Detect which cell encompasses the target text, then output its [x, y] center coordinate. 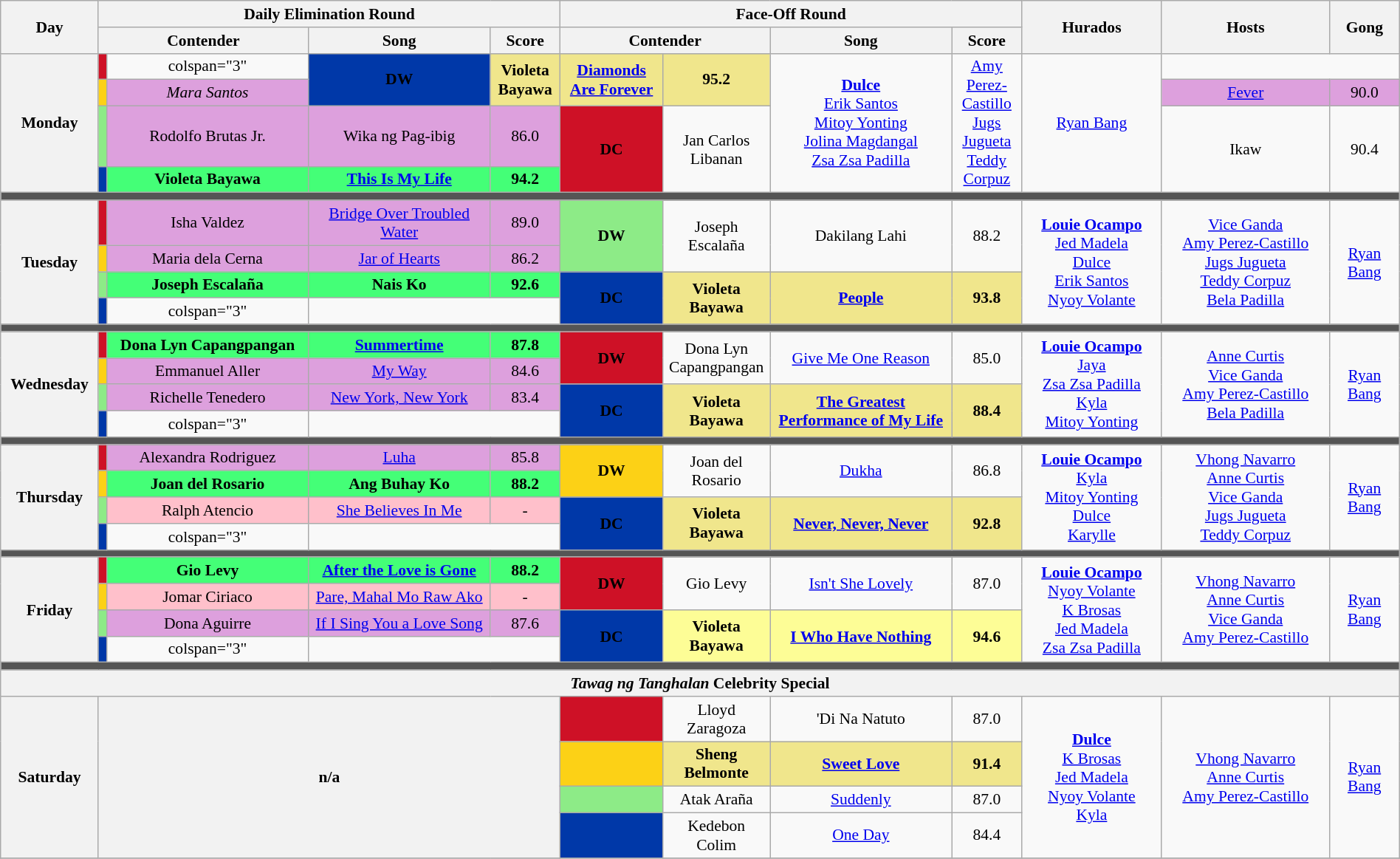
Pare, Mahal Mo Raw Ako [399, 597]
Never, Never, Never [861, 523]
Vhong NavarroAnne CurtisAmy Perez-Castillo [1245, 777]
Ikaw [1245, 149]
Vhong NavarroAnne CurtisVice GandaAmy Perez-Castillo [1245, 610]
Ralph Atencio [208, 510]
Vice GandaAmy Perez-CastilloJugs JuguetaTeddy CorpuzBela Padilla [1245, 262]
83.4 [526, 398]
84.4 [986, 836]
Atak Araña [716, 800]
Hosts [1245, 27]
Anne CurtisVice GandaAmy Perez-CastilloBela Padilla [1245, 384]
She Believes In Me [399, 510]
Louie OcampoKylaMitoy YontingDulceKarylle [1091, 497]
If I Sing You a Love Song [399, 623]
90.0 [1365, 93]
Give Me One Reason [861, 357]
Day [50, 27]
The Greatest Performance of My Life [861, 411]
85.0 [986, 357]
Kedebon Colim [716, 836]
Richelle Tenedero [208, 398]
86.2 [526, 259]
Dakilang Lahi [861, 236]
Louie OcampoNyoy VolanteK BrosasJed MadelaZsa Zsa Padilla [1091, 610]
Jomar Ciriaco [208, 597]
86.8 [986, 471]
One Day [861, 836]
I Who Have Nothing [861, 637]
Dukha [861, 471]
Sheng Belmonte [716, 764]
DulceErik SantosMitoy YontingJolina MagdangalZsa Zsa Padilla [861, 123]
Alexandra Rodriguez [208, 458]
Mara Santos [208, 93]
Luha [399, 458]
Fever [1245, 93]
Jan Carlos Libanan [716, 149]
Suddenly [861, 800]
87.8 [526, 345]
Daily Elimination Round [329, 14]
New York, New York [399, 398]
My Way [399, 372]
Isha Valdez [208, 223]
Ang Buhay Ko [399, 485]
'Di Na Natuto [861, 719]
Vhong NavarroAnne CurtisVice GandaJugs JuguetaTeddy Corpuz [1245, 497]
Jar of Hearts [399, 259]
n/a [329, 777]
Dona Aguirre [208, 623]
DulceK BrosasJed MadelaNyoy VolanteKyla [1091, 777]
Wika ng Pag-ibig [399, 137]
Louie OcampoJayaZsa Zsa PadillaKylaMitoy Yonting [1091, 384]
Sweet Love [861, 764]
Maria dela Cerna [208, 259]
Diamonds Are Forever [611, 80]
Isn't She Lovely [861, 583]
Face-Off Round [792, 14]
Summertime [399, 345]
93.8 [986, 298]
Rodolfo Brutas Jr. [208, 137]
Monday [50, 123]
86.0 [526, 137]
94.6 [986, 637]
Gong [1365, 27]
Hurados [1091, 27]
Nais Ko [399, 285]
92.6 [526, 285]
92.8 [986, 523]
Bridge Over Troubled Water [399, 223]
People [861, 298]
87.6 [526, 623]
Emmanuel Aller [208, 372]
Tawag ng Tanghalan Celebrity Special [700, 683]
94.2 [526, 179]
After the Love is Gone [399, 571]
90.4 [1365, 149]
Wednesday [50, 384]
95.2 [716, 80]
Saturday [50, 777]
91.4 [986, 764]
89.0 [526, 223]
Lloyd Zaragoza [716, 719]
85.8 [526, 458]
Friday [50, 610]
Thursday [50, 497]
Tuesday [50, 262]
84.6 [526, 372]
88.4 [986, 411]
Louie OcampoJed MadelaDulceErik SantosNyoy Volante [1091, 262]
This Is My Life [399, 179]
Amy Perez-CastilloJugs JuguetaTeddy Corpuz [986, 123]
